Search for the cell housing the specified text and yield its (x, y) center coordinate. 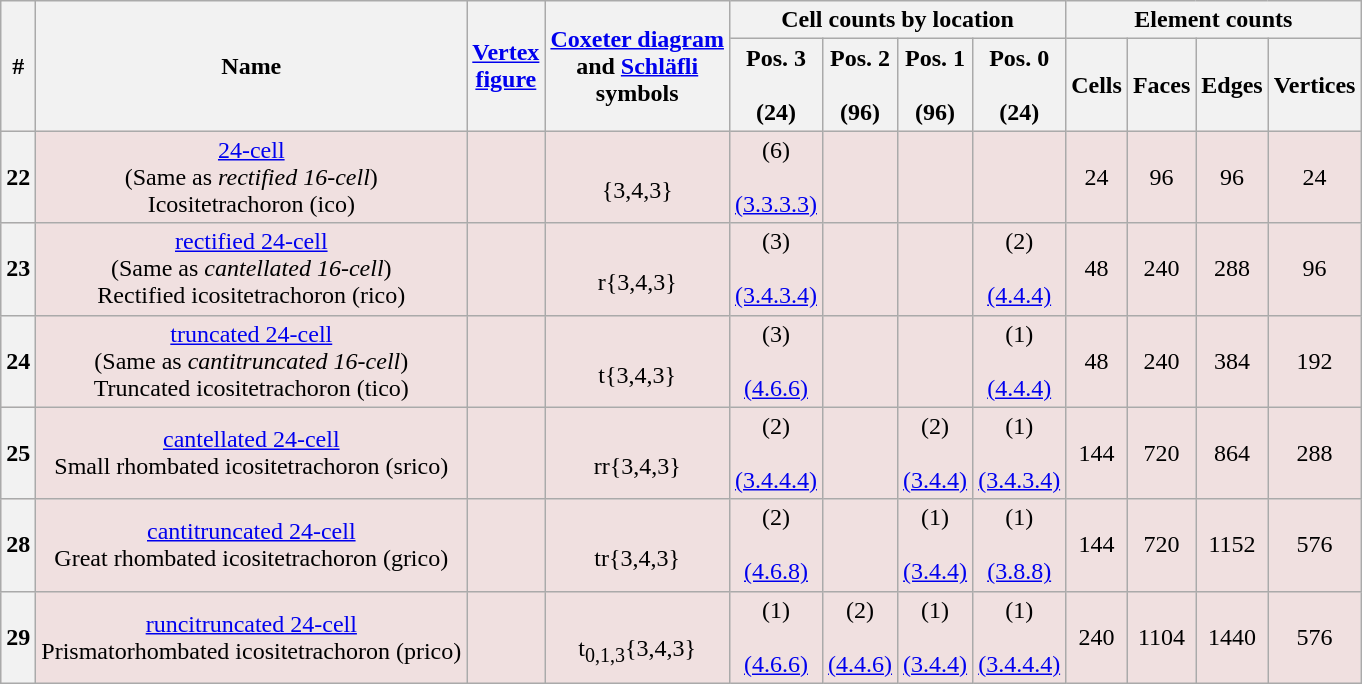
1152 (1232, 545)
(1)(3.8.8) (1020, 545)
rr{3,4,3} (638, 453)
rectified 24-cell(Same as cantellated 16-cell)Rectified icositetrachoron (rico) (252, 269)
Element counts (1214, 20)
Vertices (1314, 85)
t0,1,3{3,4,3} (638, 637)
Vertexfigure (506, 66)
{3,4,3} (638, 177)
(3)(4.6.6) (776, 361)
24-cell(Same as rectified 16-cell)Icositetrachoron (ico) (252, 177)
truncated 24-cell(Same as cantitruncated 16-cell)Truncated icositetrachoron (tico) (252, 361)
Edges (1232, 85)
(3)(3.4.3.4) (776, 269)
(2)(3.4.4.4) (776, 453)
(6)(3.3.3.3) (776, 177)
cantitruncated 24-cellGreat rhombated icositetrachoron (grico) (252, 545)
Pos. 2(96) (860, 85)
t{3,4,3} (638, 361)
(1)(4.4.4) (1020, 361)
cantellated 24-cellSmall rhombated icositetrachoron (srico) (252, 453)
Coxeter diagramand Schläflisymbols (638, 66)
Cell counts by location (897, 20)
864 (1232, 453)
r{3,4,3} (638, 269)
Pos. 1(96) (936, 85)
384 (1232, 361)
(2)(3.4.4) (936, 453)
# (18, 66)
28 (18, 545)
(2)(4.4.6) (860, 637)
Cells (1097, 85)
Faces (1161, 85)
(2)(4.6.8) (776, 545)
(1)(3.4.3.4) (1020, 453)
runcitruncated 24-cellPrismatorhombated icositetrachoron (prico) (252, 637)
(1)(3.4.4.4) (1020, 637)
1440 (1232, 637)
tr{3,4,3} (638, 545)
Pos. 3(24) (776, 85)
192 (1314, 361)
23 (18, 269)
(1)(4.6.6) (776, 637)
(2)(4.4.4) (1020, 269)
25 (18, 453)
Name (252, 66)
1104 (1161, 637)
22 (18, 177)
Pos. 0(24) (1020, 85)
29 (18, 637)
